Extract the (X, Y) coordinate from the center of the cell holding the provided text.  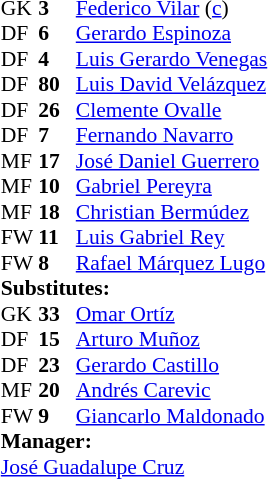
Substitutes: (134, 289)
7 (57, 135)
Gerardo Castillo (172, 365)
20 (57, 391)
80 (57, 85)
Christian Bermúdez (172, 212)
Gabriel Pereyra (172, 187)
6 (57, 33)
17 (57, 161)
Andrés Carevic (172, 391)
23 (57, 365)
Giancarlo Maldonado (172, 416)
Luis Gabriel Rey (172, 237)
26 (57, 110)
Omar Ortíz (172, 314)
8 (57, 263)
4 (57, 59)
18 (57, 212)
Luis Gerardo Venegas (172, 59)
11 (57, 237)
Luis David Velázquez (172, 85)
Rafael Márquez Lugo (172, 263)
GK (20, 314)
José Daniel Guerrero (172, 161)
9 (57, 416)
15 (57, 339)
Manager: (134, 441)
Fernando Navarro (172, 135)
Gerardo Espinoza (172, 33)
33 (57, 314)
Clemente Ovalle (172, 110)
Arturo Muñoz (172, 339)
10 (57, 187)
